From the cell containing the given text, extract its center point as [X, Y] coordinate. 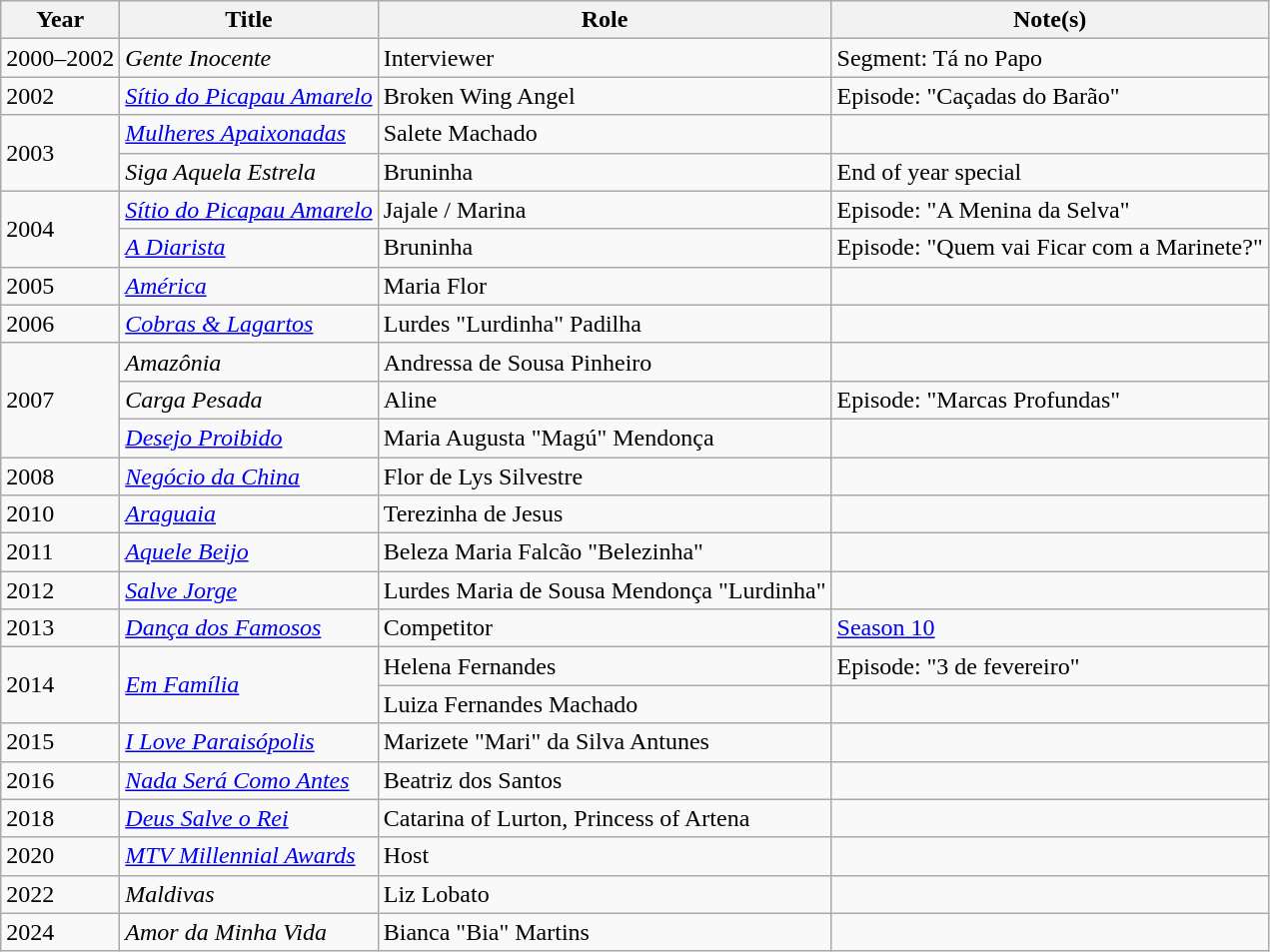
A Diarista [249, 248]
2024 [60, 932]
Beatriz dos Santos [605, 780]
2013 [60, 628]
2004 [60, 229]
End of year special [1049, 172]
Beleza Maria Falcão "Belezinha" [605, 552]
Cobras & Lagartos [249, 324]
Episode: "Quem vai Ficar com a Marinete?" [1049, 248]
Deus Salve o Rei [249, 818]
Siga Aquela Estrela [249, 172]
Catarina of Lurton, Princess of Artena [605, 818]
2014 [60, 685]
Negócio da China [249, 476]
Liz Lobato [605, 894]
Flor de Lys Silvestre [605, 476]
Title [249, 20]
Aline [605, 400]
2016 [60, 780]
Broken Wing Angel [605, 96]
2018 [60, 818]
2007 [60, 400]
Segment: Tá no Papo [1049, 58]
Luiza Fernandes Machado [605, 704]
I Love Paraisópolis [249, 742]
Episode: "Marcas Profundas" [1049, 400]
2011 [60, 552]
Mulheres Apaixonadas [249, 134]
Amazônia [249, 362]
Aquele Beijo [249, 552]
Salete Machado [605, 134]
Host [605, 856]
Episode: "A Menina da Selva" [1049, 210]
2012 [60, 590]
Marizete "Mari" da Silva Antunes [605, 742]
2008 [60, 476]
Dança dos Famosos [249, 628]
2020 [60, 856]
Episode: "Caçadas do Barão" [1049, 96]
Jajale / Marina [605, 210]
Episode: "3 de fevereiro" [1049, 666]
Competitor [605, 628]
Em Família [249, 685]
América [249, 286]
Lurdes "Lurdinha" Padilha [605, 324]
Salve Jorge [249, 590]
Carga Pesada [249, 400]
Andressa de Sousa Pinheiro [605, 362]
2000–2002 [60, 58]
2015 [60, 742]
Maldivas [249, 894]
Interviewer [605, 58]
Nada Será Como Antes [249, 780]
Season 10 [1049, 628]
Lurdes Maria de Sousa Mendonça "Lurdinha" [605, 590]
Gente Inocente [249, 58]
Maria Augusta "Magú" Mendonça [605, 438]
Desejo Proibido [249, 438]
Year [60, 20]
Role [605, 20]
2010 [60, 514]
Araguaia [249, 514]
2022 [60, 894]
Bianca "Bia" Martins [605, 932]
Terezinha de Jesus [605, 514]
2002 [60, 96]
Maria Flor [605, 286]
Helena Fernandes [605, 666]
2003 [60, 153]
Note(s) [1049, 20]
Amor da Minha Vida [249, 932]
2006 [60, 324]
2005 [60, 286]
MTV Millennial Awards [249, 856]
